Scan for the cell matching the given text and deliver its (x, y) coordinate at center. 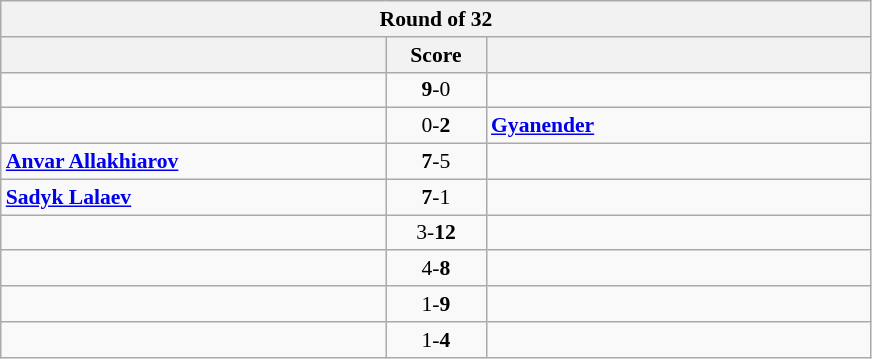
7-1 (436, 197)
0-2 (436, 126)
7-5 (436, 162)
Round of 32 (436, 19)
9-0 (436, 90)
Score (436, 55)
Anvar Allakhiarov (194, 162)
Sadyk Lalaev (194, 197)
Gyanender (678, 126)
4-8 (436, 269)
1-9 (436, 304)
3-12 (436, 233)
1-4 (436, 340)
